Locate the cell with the specified text and output its [x, y] center coordinate. 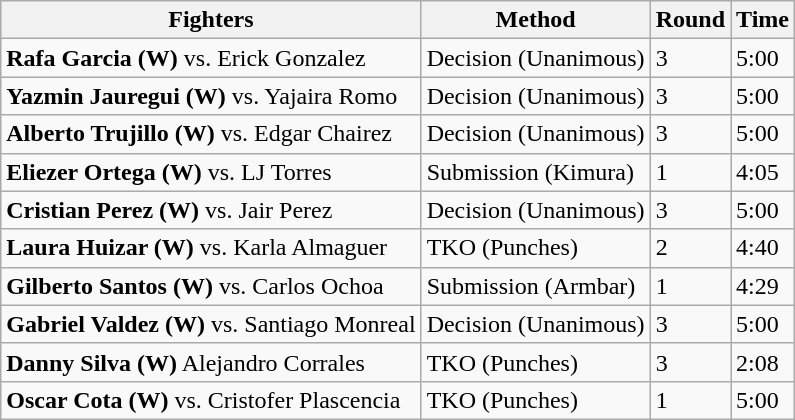
Laura Huizar (W) vs. Karla Almaguer [211, 248]
Yazmin Jauregui (W) vs. Yajaira Romo [211, 96]
Time [763, 20]
Gabriel Valdez (W) vs. Santiago Monreal [211, 324]
4:40 [763, 248]
Gilberto Santos (W) vs. Carlos Ochoa [211, 286]
Oscar Cota (W) vs. Cristofer Plascencia [211, 400]
Danny Silva (W) Alejandro Corrales [211, 362]
Method [536, 20]
4:29 [763, 286]
Rafa Garcia (W) vs. Erick Gonzalez [211, 58]
Cristian Perez (W) vs. Jair Perez [211, 210]
2:08 [763, 362]
4:05 [763, 172]
Submission (Armbar) [536, 286]
Round [690, 20]
Submission (Kimura) [536, 172]
Fighters [211, 20]
Eliezer Ortega (W) vs. LJ Torres [211, 172]
Alberto Trujillo (W) vs. Edgar Chairez [211, 134]
2 [690, 248]
